Search for the cell housing the specified text and yield its (x, y) center coordinate. 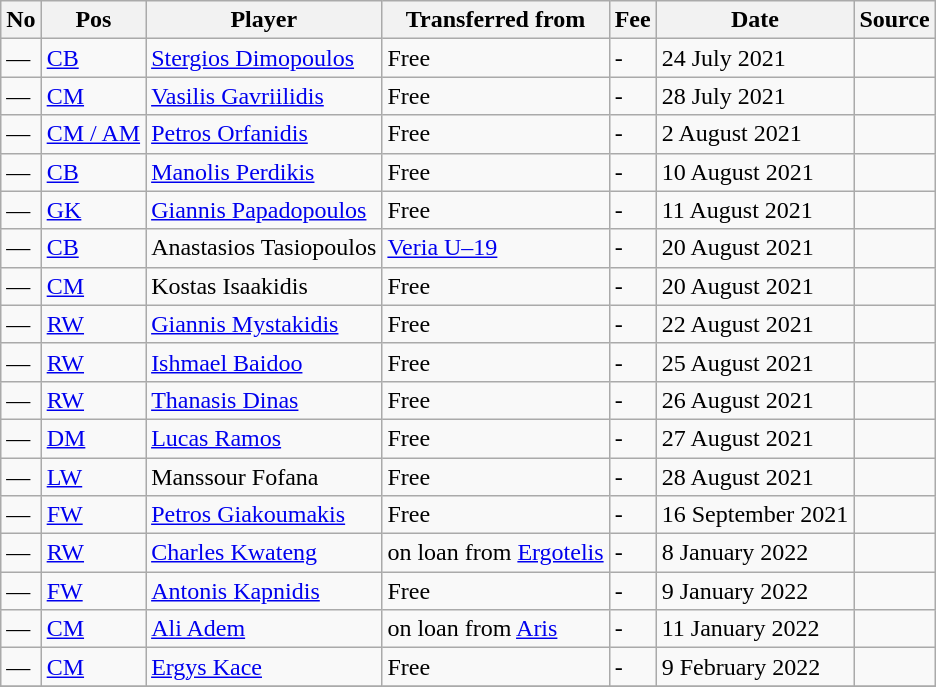
Kostas Isaakidis (264, 286)
No (21, 20)
LW (93, 477)
on loan from Aris (496, 629)
Manolis Perdikis (264, 172)
28 August 2021 (755, 477)
Stergios Dimopoulos (264, 58)
Veria U–19 (496, 248)
8 January 2022 (755, 553)
2 August 2021 (755, 134)
on loan from Ergotelis (496, 553)
Giannis Mystakidis (264, 324)
26 August 2021 (755, 400)
Source (894, 20)
Pos (93, 20)
Ergys Kace (264, 667)
22 August 2021 (755, 324)
27 August 2021 (755, 438)
28 July 2021 (755, 96)
16 September 2021 (755, 515)
11 January 2022 (755, 629)
25 August 2021 (755, 362)
10 August 2021 (755, 172)
Player (264, 20)
Lucas Ramos (264, 438)
9 February 2022 (755, 667)
Transferred from (496, 20)
Date (755, 20)
11 August 2021 (755, 210)
Ali Adem (264, 629)
Anastasios Tasiopoulos (264, 248)
Antonis Kapnidis (264, 591)
Petros Giakoumakis (264, 515)
Thanasis Dinas (264, 400)
GK (93, 210)
9 January 2022 (755, 591)
Charles Kwateng (264, 553)
CM / AM (93, 134)
Ishmael Baidoo (264, 362)
Giannis Papadopoulos (264, 210)
Vasilis Gavriilidis (264, 96)
24 July 2021 (755, 58)
Fee (632, 20)
Petros Orfanidis (264, 134)
DM (93, 438)
Manssour Fofana (264, 477)
